Provide the [X, Y] coordinate of the cell's center where the given text is located.  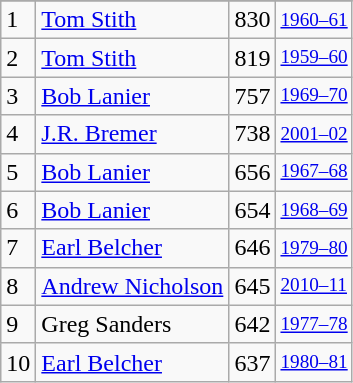
1969–70 [314, 96]
5 [18, 172]
656 [252, 172]
J.R. Bremer [132, 134]
6 [18, 210]
654 [252, 210]
738 [252, 134]
7 [18, 248]
1960–61 [314, 20]
1979–80 [314, 248]
645 [252, 286]
1968–69 [314, 210]
3 [18, 96]
1967–68 [314, 172]
2001–02 [314, 134]
1977–78 [314, 324]
1959–60 [314, 58]
2010–11 [314, 286]
1980–81 [314, 362]
Greg Sanders [132, 324]
2 [18, 58]
646 [252, 248]
Andrew Nicholson [132, 286]
637 [252, 362]
8 [18, 286]
830 [252, 20]
1 [18, 20]
819 [252, 58]
9 [18, 324]
10 [18, 362]
757 [252, 96]
642 [252, 324]
4 [18, 134]
